Locate the cell with the specified text and output its (x, y) center coordinate. 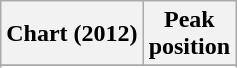
Chart (2012) (72, 34)
Peak position (189, 34)
